Pinpoint the cell where the given text exists, returning its [x, y] midpoint coordinate. 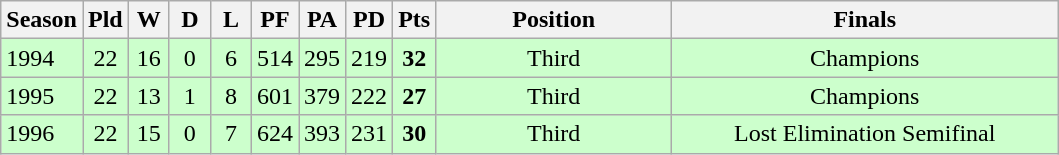
6 [230, 58]
1995 [42, 96]
PF [274, 20]
1 [190, 96]
624 [274, 134]
D [190, 20]
7 [230, 134]
Position [554, 20]
27 [414, 96]
13 [148, 96]
PD [370, 20]
32 [414, 58]
L [230, 20]
Pts [414, 20]
16 [148, 58]
1996 [42, 134]
PA [322, 20]
231 [370, 134]
514 [274, 58]
Pld [105, 20]
379 [322, 96]
Season [42, 20]
15 [148, 134]
393 [322, 134]
601 [274, 96]
1994 [42, 58]
295 [322, 58]
Finals [865, 20]
222 [370, 96]
W [148, 20]
8 [230, 96]
219 [370, 58]
Lost Elimination Semifinal [865, 134]
30 [414, 134]
